Output the (X, Y) coordinate of the center of the cell containing the given text.  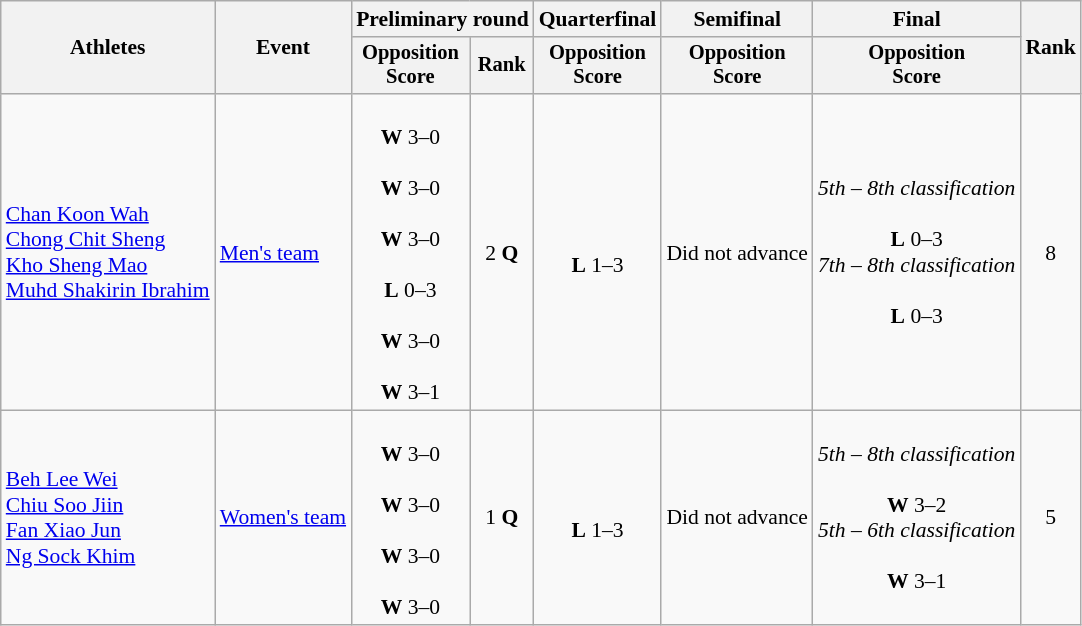
W 3–0W 3–0W 3–0W 3–0 (410, 518)
Athletes (108, 48)
5th – 8th classificationW 3–25th – 6th classificationW 3–1 (916, 518)
Event (283, 48)
2 Q (502, 252)
Chan Koon WahChong Chit ShengKho Sheng MaoMuhd Shakirin Ibrahim (108, 252)
Preliminary round (442, 19)
W 3–0W 3–0W 3–0L 0–3W 3–0W 3–1 (410, 252)
Men's team (283, 252)
5 (1050, 518)
5th – 8th classificationL 0–37th – 8th classificationL 0–3 (916, 252)
1 Q (502, 518)
Beh Lee WeiChiu Soo JiinFan Xiao JunNg Sock Khim (108, 518)
Quarterfinal (598, 19)
Final (916, 19)
Semifinal (737, 19)
8 (1050, 252)
Women's team (283, 518)
